Search for the cell housing the specified text and yield its (x, y) center coordinate. 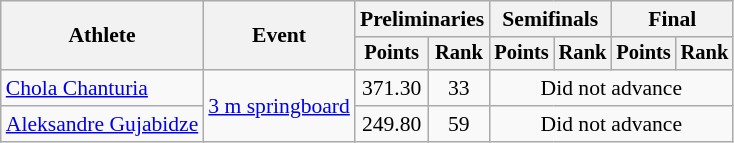
Semifinals (550, 19)
249.80 (392, 124)
59 (458, 124)
Preliminaries (422, 19)
33 (458, 88)
371.30 (392, 88)
Chola Chanturia (102, 88)
3 m springboard (279, 106)
Aleksandre Gujabidze (102, 124)
Athlete (102, 36)
Final (672, 19)
Event (279, 36)
